Search for the cell housing the specified text and yield its (x, y) center coordinate. 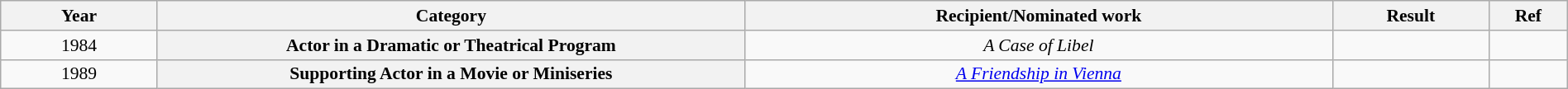
A Friendship in Vienna (1039, 74)
Category (451, 16)
Supporting Actor in a Movie or Miniseries (451, 74)
1984 (79, 45)
Actor in a Dramatic or Theatrical Program (451, 45)
1989 (79, 74)
Result (1411, 16)
Year (79, 16)
Recipient/Nominated work (1039, 16)
Ref (1528, 16)
A Case of Libel (1039, 45)
